Return the (X, Y) coordinate for the center point of the cell that contains the specified text.  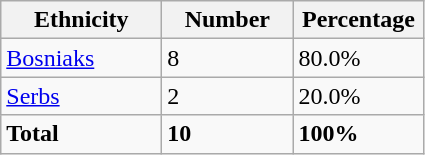
Ethnicity (82, 20)
100% (358, 134)
Bosniaks (82, 58)
20.0% (358, 96)
Number (228, 20)
Percentage (358, 20)
80.0% (358, 58)
10 (228, 134)
Total (82, 134)
8 (228, 58)
Serbs (82, 96)
2 (228, 96)
